Search for the cell housing the specified text and yield its [X, Y] center coordinate. 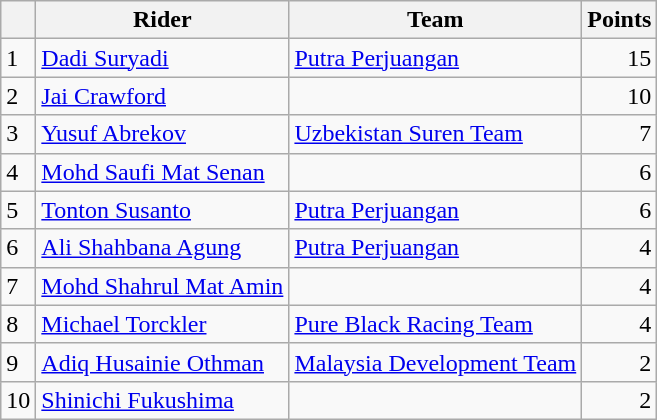
Michael Torckler [162, 324]
15 [620, 58]
8 [18, 324]
Uzbekistan Suren Team [436, 134]
3 [18, 134]
Points [620, 20]
Adiq Husainie Othman [162, 362]
Mohd Shahrul Mat Amin [162, 286]
Pure Black Racing Team [436, 324]
Mohd Saufi Mat Senan [162, 172]
Tonton Susanto [162, 210]
Malaysia Development Team [436, 362]
Yusuf Abrekov [162, 134]
Dadi Suryadi [162, 58]
1 [18, 58]
Jai Crawford [162, 96]
Rider [162, 20]
5 [18, 210]
Shinichi Fukushima [162, 400]
Team [436, 20]
9 [18, 362]
Ali Shahbana Agung [162, 248]
